Return [X, Y] of the center of cell containing provided text 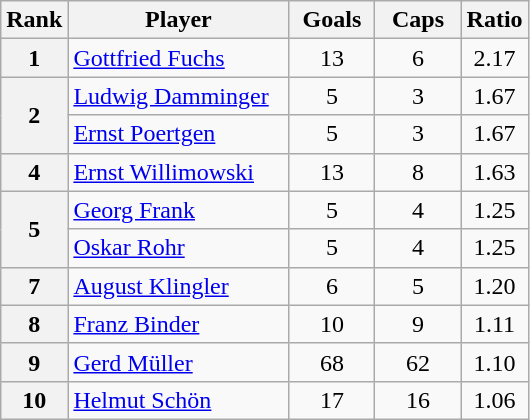
Gerd Müller [178, 362]
2 [34, 115]
1 [34, 58]
Player [178, 20]
2.17 [494, 58]
62 [418, 362]
1.10 [494, 362]
1.06 [494, 400]
Franz Binder [178, 324]
1.20 [494, 286]
Ernst Poertgen [178, 134]
Caps [418, 20]
17 [332, 400]
7 [34, 286]
Ernst Willimowski [178, 172]
68 [332, 362]
Georg Frank [178, 210]
Rank [34, 20]
Ratio [494, 20]
Oskar Rohr [178, 248]
August Klingler [178, 286]
1.11 [494, 324]
16 [418, 400]
1.63 [494, 172]
Goals [332, 20]
Gottfried Fuchs [178, 58]
Ludwig Damminger [178, 96]
Helmut Schön [178, 400]
